Locate the cell with the specified text and output its [X, Y] center coordinate. 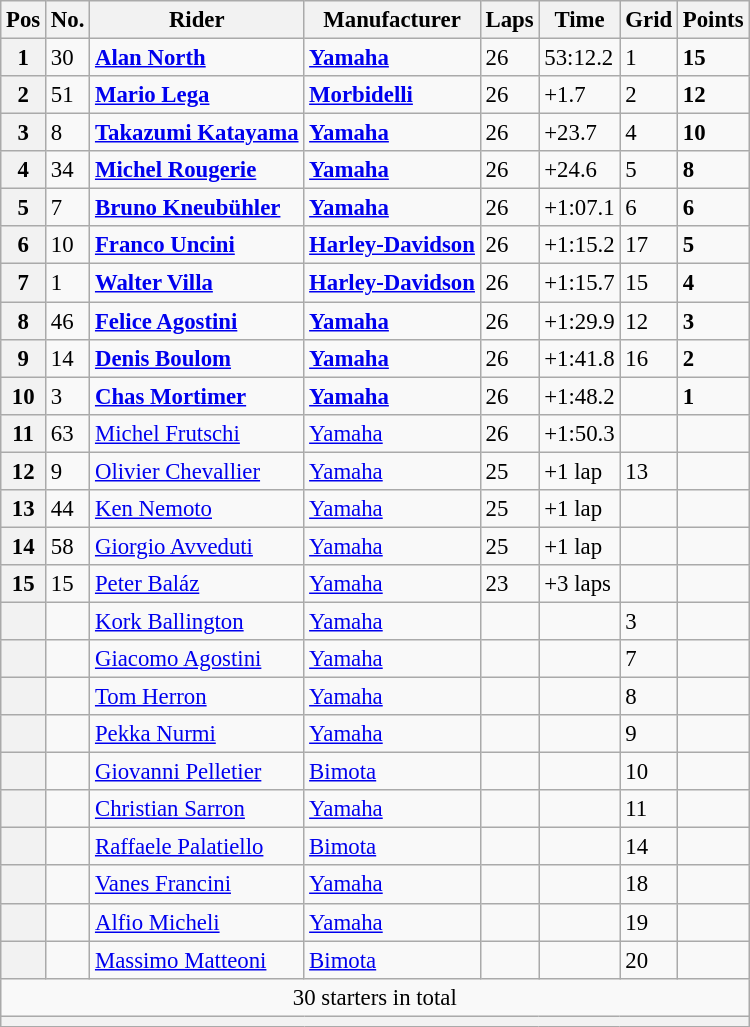
34 [68, 170]
23 [510, 584]
No. [68, 20]
20 [648, 960]
Christian Sarron [197, 809]
+1:15.2 [580, 245]
+1:07.1 [580, 208]
+1:48.2 [580, 396]
+23.7 [580, 133]
Points [712, 20]
Chas Mortimer [197, 396]
Felice Agostini [197, 321]
Tom Herron [197, 697]
Raffaele Palatiello [197, 847]
Denis Boulom [197, 358]
Franco Uncini [197, 245]
Pekka Nurmi [197, 734]
63 [68, 433]
Pos [24, 20]
Michel Frutschi [197, 433]
Kork Ballington [197, 621]
17 [648, 245]
18 [648, 885]
30 starters in total [375, 997]
Rider [197, 20]
Grid [648, 20]
Alan North [197, 58]
+24.6 [580, 170]
58 [68, 546]
+1:29.9 [580, 321]
Alfio Micheli [197, 922]
+1:15.7 [580, 283]
Bruno Kneubühler [197, 208]
Morbidelli [392, 95]
+1:50.3 [580, 433]
Giorgio Avveduti [197, 546]
51 [68, 95]
Takazumi Katayama [197, 133]
Vanes Francini [197, 885]
+1.7 [580, 95]
Giacomo Agostini [197, 659]
Peter Baláz [197, 584]
46 [68, 321]
Time [580, 20]
53:12.2 [580, 58]
Giovanni Pelletier [197, 772]
Mario Lega [197, 95]
44 [68, 509]
Massimo Matteoni [197, 960]
Ken Nemoto [197, 509]
Laps [510, 20]
19 [648, 922]
16 [648, 358]
+1:41.8 [580, 358]
Olivier Chevallier [197, 471]
Michel Rougerie [197, 170]
Manufacturer [392, 20]
+3 laps [580, 584]
30 [68, 58]
Walter Villa [197, 283]
